Search for the cell housing the specified text and yield its (x, y) center coordinate. 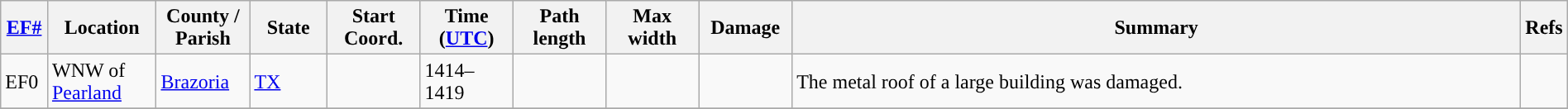
Damage (746, 28)
The metal roof of a large building was damaged. (1156, 81)
State (289, 28)
Brazoria (203, 81)
1414–1419 (466, 81)
TX (289, 81)
Max width (653, 28)
EF# (25, 28)
WNW of Pearland (102, 81)
Summary (1156, 28)
Location (102, 28)
County / Parish (203, 28)
Path length (559, 28)
EF0 (25, 81)
Time (UTC) (466, 28)
Refs (1545, 28)
Start Coord. (374, 28)
